Pinpoint the cell where the given text exists, returning its (x, y) midpoint coordinate. 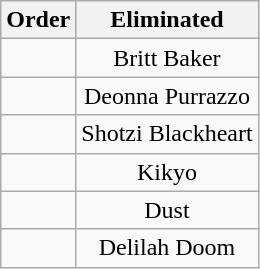
Order (38, 20)
Deonna Purrazzo (167, 96)
Delilah Doom (167, 248)
Dust (167, 210)
Britt Baker (167, 58)
Eliminated (167, 20)
Shotzi Blackheart (167, 134)
Kikyo (167, 172)
